Return the [x, y] coordinate for the center point of the cell that contains the specified text.  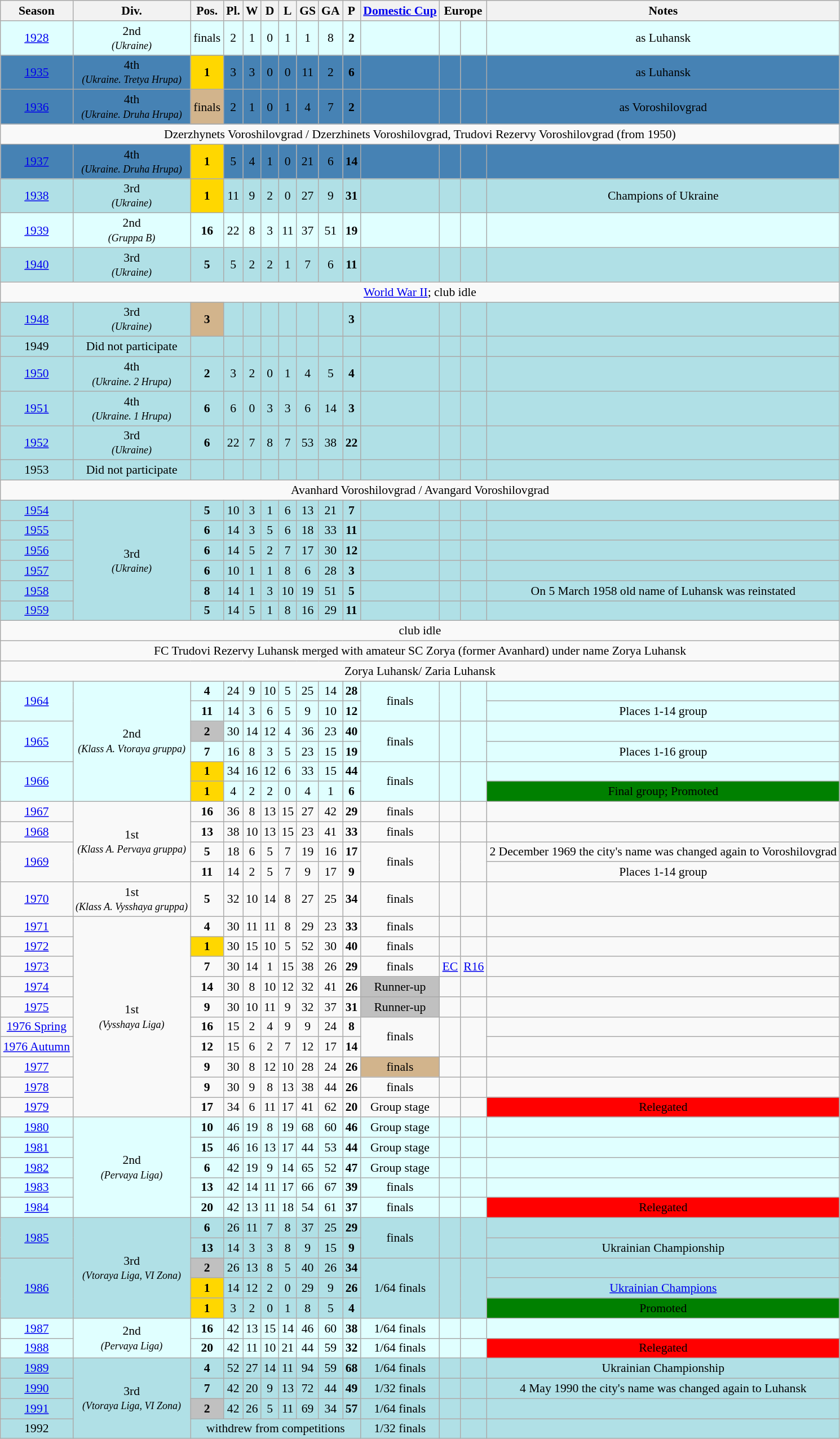
1981 [37, 1147]
4th(Ukraine. Tretya Hrupa) [132, 72]
1938 [37, 196]
Ukrainian Champions [663, 1288]
62 [330, 1107]
On 5 March 1958 old name of Luhansk was reinstated [663, 591]
1976 Spring [37, 1027]
1950 [37, 374]
39 [352, 1188]
1984 [37, 1208]
1948 [37, 319]
72 [308, 1389]
Zorya Luhansk/ Zaria Luhansk [420, 671]
2nd(Klass A. Vtoraya gruppa) [132, 741]
1976 Autumn [37, 1047]
FC Trudovi Rezervy Luhansk merged with amateur SC Zorya (former Avanhard) under name Zorya Luhansk [420, 651]
1987 [37, 1328]
1965 [37, 741]
49 [352, 1389]
1940 [37, 265]
1969 [37, 862]
1970 [37, 899]
1989 [37, 1369]
Notes [663, 11]
1968 [37, 832]
65 [308, 1168]
1st(Klass A. Vysshaya gruppa) [132, 899]
2nd(Ukraine) [132, 38]
1991 [37, 1409]
1967 [37, 812]
1958 [37, 591]
1966 [37, 782]
1957 [37, 571]
Final group; Promoted [663, 792]
1978 [37, 1087]
D [270, 11]
1951 [37, 408]
67 [330, 1188]
withdrew from competitions [275, 1429]
4th(Ukraine. 2 Hrupa) [132, 374]
1992 [37, 1429]
1959 [37, 611]
1955 [37, 531]
1973 [37, 967]
1971 [37, 926]
4th(Ukraine. 1 Hrupa) [132, 408]
GA [330, 11]
1988 [37, 1348]
57 [352, 1409]
1928 [37, 38]
L [288, 11]
2 December 1969 the city's name was changed again to Voroshilovgrad [663, 852]
1979 [37, 1107]
Promoted [663, 1308]
1954 [37, 510]
club idle [420, 631]
World War II; club idle [420, 292]
69 [308, 1409]
1953 [37, 470]
P [352, 11]
1982 [37, 1168]
Div. [132, 11]
1949 [37, 347]
1964 [37, 701]
Pl. [233, 11]
R16 [474, 967]
1952 [37, 443]
Avanhard Voroshilovgrad / Avangard Voroshilovgrad [420, 491]
Champions of Ukraine [663, 196]
1939 [37, 230]
1st(Klass A. Pervaya gruppa) [132, 842]
1937 [37, 161]
W [252, 11]
Pos. [207, 11]
61 [330, 1208]
1956 [37, 551]
1990 [37, 1389]
1936 [37, 107]
1986 [37, 1288]
2nd(Gruppa B) [132, 230]
1985 [37, 1238]
Dzerzhynets Voroshilovgrad / Dzerzhinets Voroshilovgrad, Trudovi Rezervy Voroshilovgrad (from 1950) [420, 134]
Domestic Cup [400, 11]
1983 [37, 1188]
1935 [37, 72]
Season [37, 11]
47 [352, 1168]
1980 [37, 1128]
1977 [37, 1067]
94 [308, 1369]
1974 [37, 987]
as Voroshilovgrad [663, 107]
1975 [37, 1007]
1st(Vysshaya Liga) [132, 1017]
GS [308, 11]
66 [308, 1188]
Places 1-16 group [663, 752]
1972 [37, 947]
Europe [463, 11]
EC [450, 967]
4 May 1990 the city's name was changed again to Luhansk [663, 1389]
54 [308, 1208]
